For the text-containing cell, return its midpoint in [x, y] coordinate format. 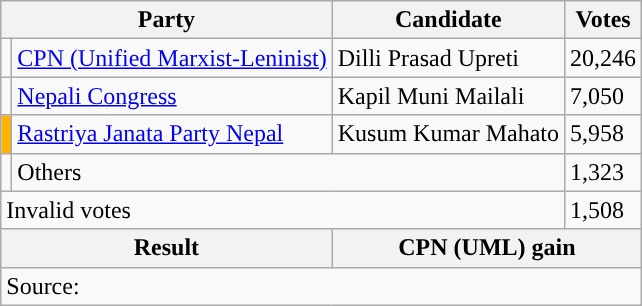
Invalid votes [283, 210]
7,050 [604, 96]
1,508 [604, 210]
Votes [604, 20]
1,323 [604, 172]
Kapil Muni Mailali [448, 96]
Candidate [448, 20]
Source: [322, 286]
Dilli Prasad Upreti [448, 58]
CPN (Unified Marxist-Leninist) [172, 58]
Others [288, 172]
Kusum Kumar Mahato [448, 134]
5,958 [604, 134]
Rastriya Janata Party Nepal [172, 134]
Result [166, 248]
Party [166, 20]
CPN (UML) gain [486, 248]
20,246 [604, 58]
Nepali Congress [172, 96]
